Capture the cell that displays the provided text and extract its (x, y) central coordinate. 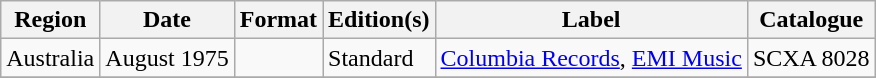
Format (278, 20)
Edition(s) (379, 20)
August 1975 (167, 58)
Columbia Records, EMI Music (591, 58)
Label (591, 20)
Australia (50, 58)
Date (167, 20)
Region (50, 20)
Standard (379, 58)
Catalogue (811, 20)
SCXA 8028 (811, 58)
